From the cell containing the given text, extract its center point as (X, Y) coordinate. 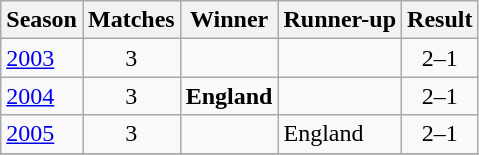
2005 (42, 134)
Season (42, 20)
Matches (131, 20)
2004 (42, 96)
Winner (229, 20)
Result (440, 20)
2003 (42, 58)
Runner-up (340, 20)
